Identify which cell holds the provided text, then report its [x, y] central coordinate. 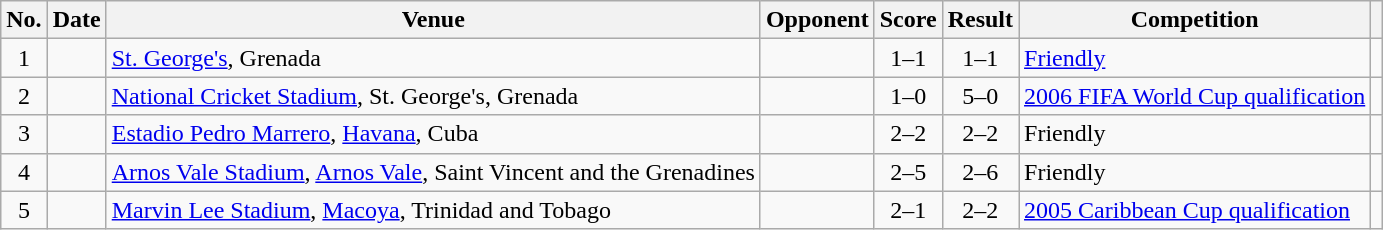
Score [908, 20]
5–0 [980, 96]
No. [24, 20]
Opponent [817, 20]
Arnos Vale Stadium, Arnos Vale, Saint Vincent and the Grenadines [433, 172]
Venue [433, 20]
2 [24, 96]
3 [24, 134]
2–5 [908, 172]
Competition [1195, 20]
2005 Caribbean Cup qualification [1195, 210]
Estadio Pedro Marrero, Havana, Cuba [433, 134]
St. George's, Grenada [433, 58]
1–0 [908, 96]
National Cricket Stadium, St. George's, Grenada [433, 96]
2006 FIFA World Cup qualification [1195, 96]
1 [24, 58]
Marvin Lee Stadium, Macoya, Trinidad and Tobago [433, 210]
Result [980, 20]
Date [76, 20]
2–1 [908, 210]
4 [24, 172]
5 [24, 210]
2–6 [980, 172]
